For the text-containing cell, return its midpoint in (x, y) coordinate format. 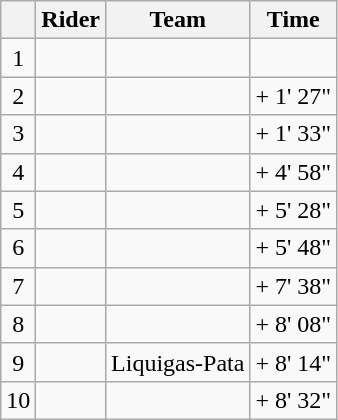
9 (18, 362)
+ 8' 32" (294, 400)
2 (18, 96)
3 (18, 134)
Rider (71, 20)
+ 8' 14" (294, 362)
Liquigas-Pata (178, 362)
10 (18, 400)
4 (18, 172)
6 (18, 248)
7 (18, 286)
8 (18, 324)
+ 5' 28" (294, 210)
+ 5' 48" (294, 248)
+ 8' 08" (294, 324)
+ 1' 33" (294, 134)
5 (18, 210)
+ 7' 38" (294, 286)
+ 1' 27" (294, 96)
Time (294, 20)
+ 4' 58" (294, 172)
Team (178, 20)
1 (18, 58)
